Detect which cell encompasses the target text, then output its [x, y] center coordinate. 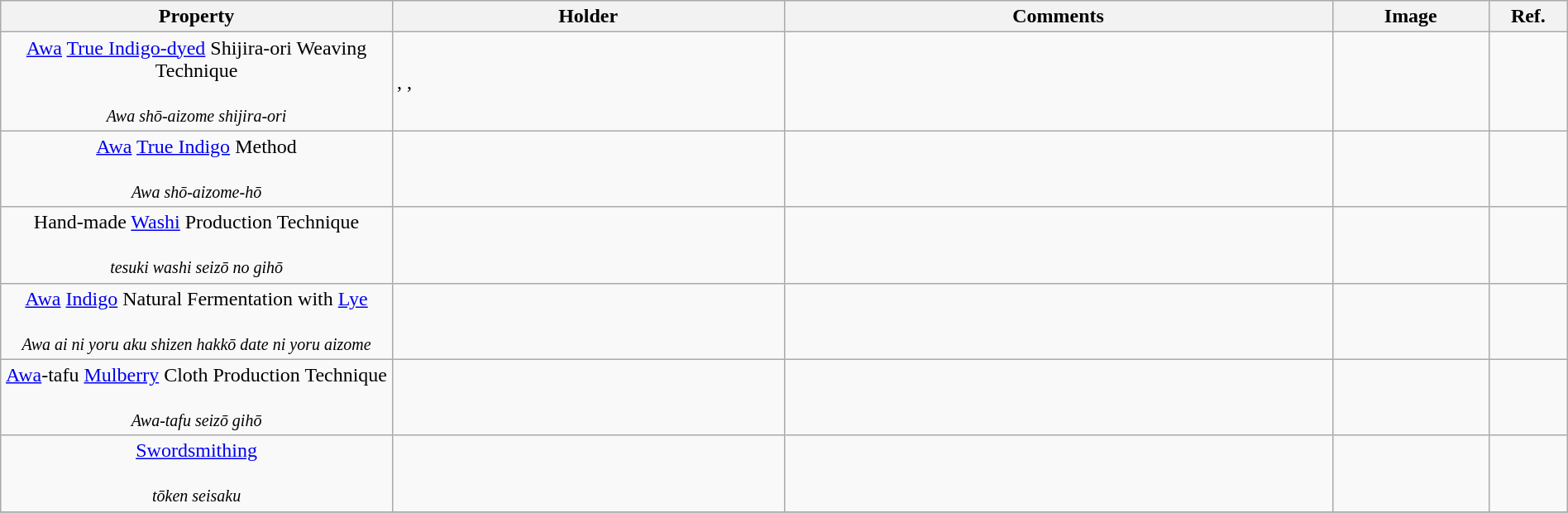
Awa Indigo Natural Fermentation with LyeAwa ai ni yoru aku shizen hakkō date ni yoru aizome [197, 321]
Awa-tafu Mulberry Cloth Production TechniqueAwa-tafu seizō gihō [197, 397]
Holder [588, 17]
, , [588, 81]
Hand-made Washi Production Techniquetesuki washi seizō no gihō [197, 245]
Property [197, 17]
Ref. [1528, 17]
Comments [1059, 17]
Awa True Indigo-dyed Shijira-ori Weaving TechniqueAwa shō-aizome shijira-ori [197, 81]
Swordsmithingtōken seisaku [197, 473]
Image [1411, 17]
Awa True Indigo MethodAwa shō-aizome-hō [197, 169]
